Locate the cell with the specified text and output its (X, Y) center coordinate. 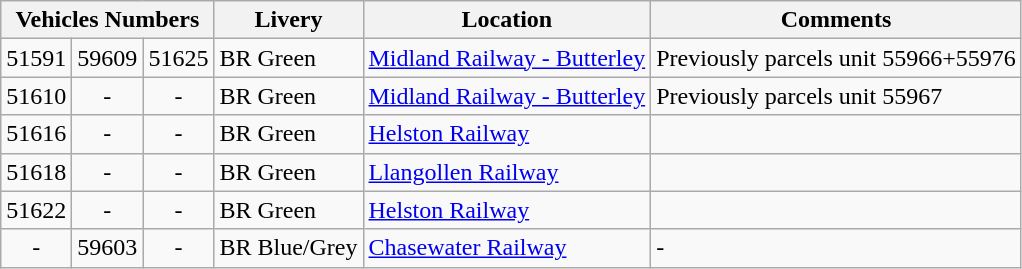
Previously parcels unit 55966+55976 (836, 58)
BR Blue/Grey (288, 248)
51622 (36, 210)
Previously parcels unit 55967 (836, 96)
Location (507, 20)
Vehicles Numbers (108, 20)
59603 (108, 248)
59609 (108, 58)
51618 (36, 172)
51625 (178, 58)
51610 (36, 96)
51616 (36, 134)
Llangollen Railway (507, 172)
Chasewater Railway (507, 248)
51591 (36, 58)
Livery (288, 20)
Comments (836, 20)
